Search for the cell housing the specified text and yield its (x, y) center coordinate. 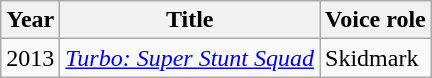
2013 (30, 58)
Turbo: Super Stunt Squad (190, 58)
Year (30, 20)
Skidmark (376, 58)
Title (190, 20)
Voice role (376, 20)
